Output the [X, Y] coordinate of the center of the cell containing the given text.  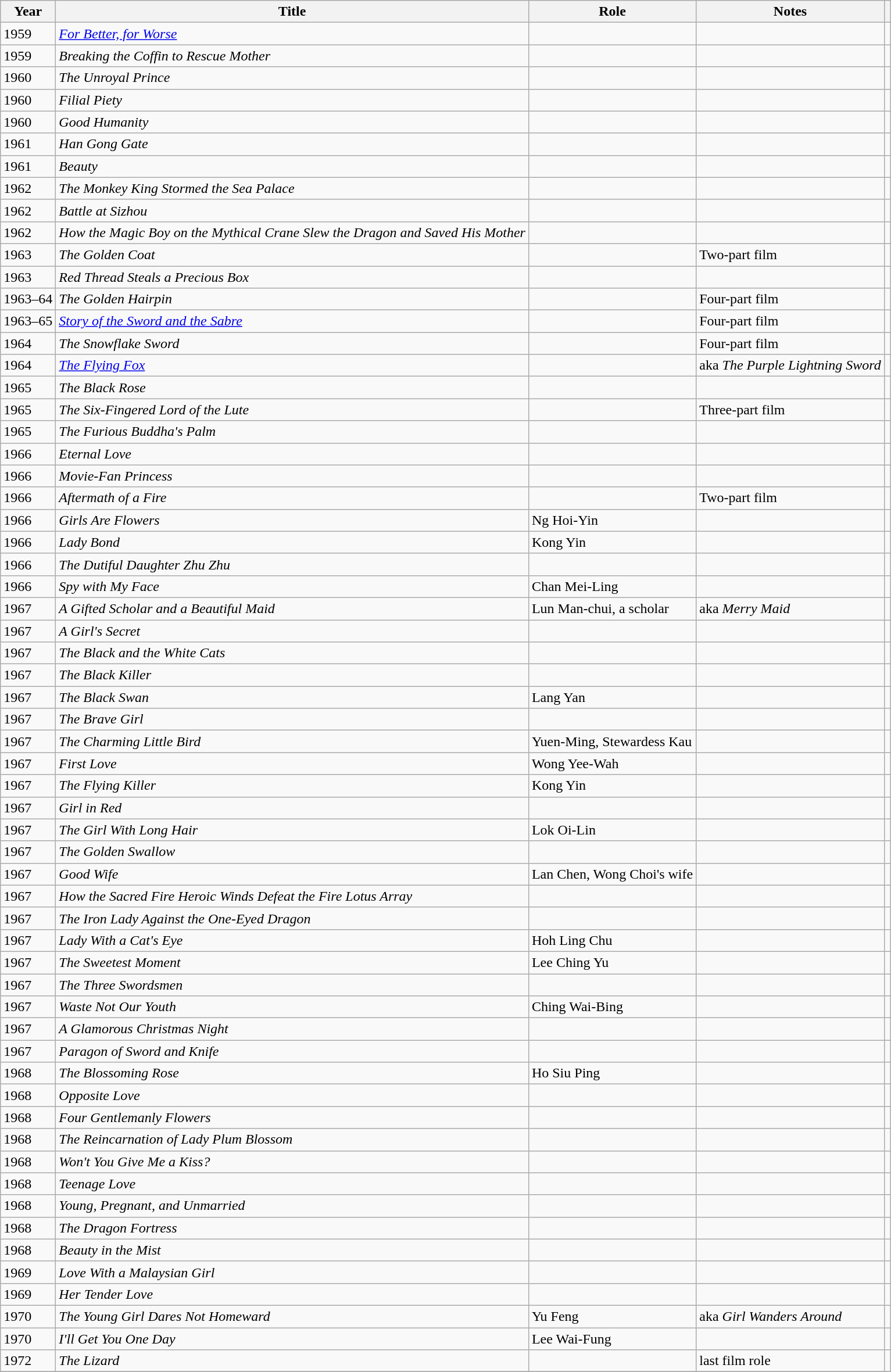
The Sweetest Moment [292, 962]
How the Sacred Fire Heroic Winds Defeat the Fire Lotus Array [292, 896]
Ching Wai-Bing [612, 1007]
Wong Yee-Wah [612, 764]
Han Gong Gate [292, 144]
last film role [790, 1361]
The Black Rose [292, 388]
Three-part film [790, 410]
Breaking the Coffin to Rescue Mother [292, 56]
The Iron Lady Against the One-Eyed Dragon [292, 918]
The Flying Killer [292, 786]
Chan Mei-Ling [612, 586]
aka Girl Wanders Around [790, 1316]
Yu Feng [612, 1316]
The Unroyal Prince [292, 78]
Love With a Malaysian Girl [292, 1272]
The Black Swan [292, 697]
Spy with My Face [292, 586]
The Brave Girl [292, 719]
How the Magic Boy on the Mythical Crane Slew the Dragon and Saved His Mother [292, 232]
The Golden Hairpin [292, 299]
The Flying Fox [292, 366]
Ho Siu Ping [612, 1073]
Paragon of Sword and Knife [292, 1051]
A Girl's Secret [292, 631]
Young, Pregnant, and Unmarried [292, 1206]
Waste Not Our Youth [292, 1007]
The Dragon Fortress [292, 1228]
The Charming Little Bird [292, 741]
I'll Get You One Day [292, 1338]
The Black and the White Cats [292, 653]
Lady Bond [292, 542]
Lan Chen, Wong Choi's wife [612, 874]
Teenage Love [292, 1184]
aka The Purple Lightning Sword [790, 366]
Lady With a Cat's Eye [292, 940]
Beauty in the Mist [292, 1250]
A Glamorous Christmas Night [292, 1029]
Role [612, 12]
Good Humanity [292, 122]
1972 [28, 1361]
Good Wife [292, 874]
The Snowflake Sword [292, 343]
Battle at Sizhou [292, 210]
Lee Ching Yu [612, 962]
Won't You Give Me a Kiss? [292, 1162]
1963–65 [28, 321]
Her Tender Love [292, 1294]
The Blossoming Rose [292, 1073]
The Three Swordsmen [292, 985]
Ng Hoi-Yin [612, 520]
The Furious Buddha's Palm [292, 432]
The Lizard [292, 1361]
Aftermath of a Fire [292, 498]
First Love [292, 764]
The Monkey King Stormed the Sea Palace [292, 188]
The Girl With Long Hair [292, 830]
Girls Are Flowers [292, 520]
The Reincarnation of Lady Plum Blossom [292, 1140]
The Six-Fingered Lord of the Lute [292, 410]
aka Merry Maid [790, 608]
The Black Killer [292, 675]
Hoh Ling Chu [612, 940]
Beauty [292, 166]
The Golden Coat [292, 255]
Story of the Sword and the Sabre [292, 321]
Title [292, 12]
Movie-Fan Princess [292, 476]
The Young Girl Dares Not Homeward [292, 1316]
A Gifted Scholar and a Beautiful Maid [292, 608]
Lang Yan [612, 697]
Yuen-Ming, Stewardess Kau [612, 741]
Filial Piety [292, 100]
Notes [790, 12]
1963–64 [28, 299]
Year [28, 12]
Eternal Love [292, 454]
Girl in Red [292, 808]
Lok Oi-Lin [612, 830]
Lee Wai-Fung [612, 1338]
For Better, for Worse [292, 34]
The Golden Swallow [292, 852]
The Dutiful Daughter Zhu Zhu [292, 564]
Lun Man-chui, a scholar [612, 608]
Red Thread Steals a Precious Box [292, 277]
Four Gentlemanly Flowers [292, 1117]
Opposite Love [292, 1095]
